Determine the [x, y] coordinate at the center of the cell enclosing the given text.  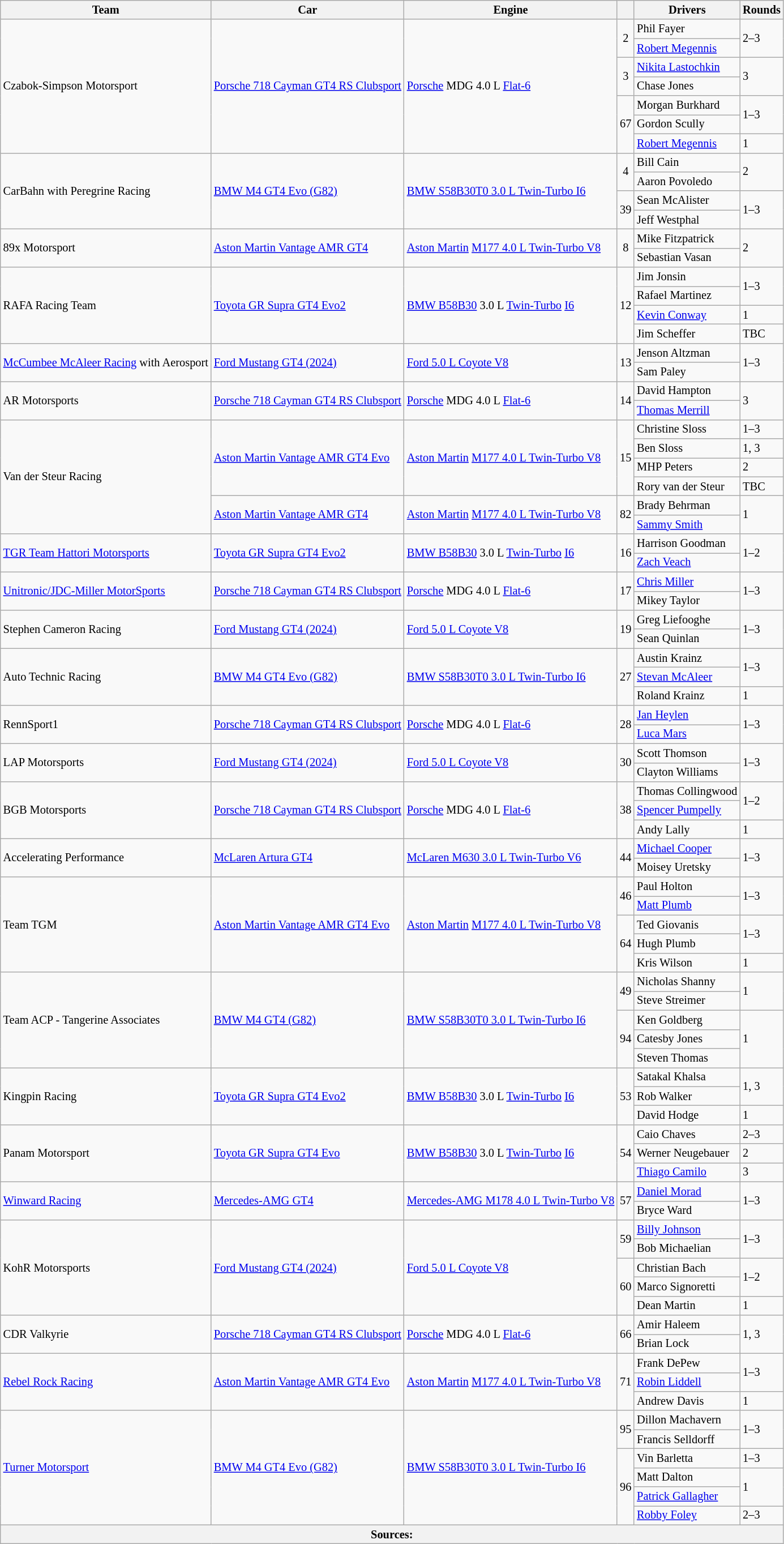
MHP Peters [687, 467]
96 [626, 1487]
Sources: [392, 1534]
95 [626, 1429]
Vin Barletta [687, 1458]
Jeff Westphal [687, 220]
39 [626, 209]
Auto Technic Racing [106, 677]
57 [626, 1200]
Luca Mars [687, 734]
49 [626, 991]
Rounds [762, 10]
Harrison Goodman [687, 544]
Steven Thomas [687, 1058]
Ken Goldberg [687, 1020]
Marco Signoretti [687, 1286]
Engine [511, 10]
Jim Jonsin [687, 277]
Brady Behrman [687, 505]
Steve Streimer [687, 1000]
15 [626, 457]
McCumbee McAleer Racing with Aerosport [106, 362]
McLaren Artura GT4 [308, 857]
Scott Thomson [687, 753]
Catesby Jones [687, 1039]
14 [626, 400]
64 [626, 943]
Caio Chaves [687, 1134]
94 [626, 1038]
Nicholas Shanny [687, 982]
60 [626, 1286]
Team [106, 10]
Spencer Pumpelly [687, 810]
Brian Lock [687, 1344]
David Hampton [687, 391]
Van der Steur Racing [106, 477]
54 [626, 1153]
Bryce Ward [687, 1211]
67 [626, 125]
17 [626, 591]
Ben Sloss [687, 448]
Frank DePew [687, 1363]
44 [626, 857]
Jim Scheffer [687, 333]
Jan Heylen [687, 715]
Andy Lally [687, 829]
McLaren M630 3.0 L Twin-Turbo V6 [511, 857]
Christine Sloss [687, 429]
LAP Motorsports [106, 762]
13 [626, 362]
Team ACP - Tangerine Associates [106, 1020]
Morgan Burkhard [687, 105]
66 [626, 1334]
Car [308, 10]
Andrew Davis [687, 1401]
Team TGM [106, 925]
Zach Veach [687, 562]
Nikita Lastochkin [687, 67]
Clayton Williams [687, 772]
53 [626, 1096]
Moisey Uretsky [687, 867]
Sebastian Vasan [687, 258]
Winward Racing [106, 1200]
Werner Neugebauer [687, 1153]
Dean Martin [687, 1306]
TGR Team Hattori Motorsports [106, 553]
Rob Walker [687, 1096]
Matt Dalton [687, 1477]
Toyota GR Supra GT4 Evo [308, 1153]
Phil Fayer [687, 29]
46 [626, 896]
Sean Quinlan [687, 639]
Bill Cain [687, 162]
4 [626, 172]
Accelerating Performance [106, 857]
CDR Valkyrie [106, 1334]
Matt Plumb [687, 905]
16 [626, 553]
8 [626, 248]
Gordon Scully [687, 124]
KohR Motorsports [106, 1267]
Stevan McAleer [687, 677]
Robby Foley [687, 1515]
28 [626, 725]
Amir Haleem [687, 1325]
Mike Fitzpatrick [687, 238]
Kingpin Racing [106, 1096]
Czabok-Simpson Motorsport [106, 86]
Chris Miller [687, 581]
Kevin Conway [687, 315]
Stephen Cameron Racing [106, 628]
Unitronic/JDC-Miller MotorSports [106, 591]
Thomas Collingwood [687, 791]
Bob Michaelian [687, 1248]
59 [626, 1239]
12 [626, 306]
Turner Motorsport [106, 1468]
30 [626, 762]
Mikey Taylor [687, 601]
Francis Selldorff [687, 1439]
BGB Motorsports [106, 810]
Christian Bach [687, 1268]
Dillon Machavern [687, 1420]
Sean McAlister [687, 200]
Satakal Khalsa [687, 1077]
Roland Krainz [687, 696]
71 [626, 1382]
Rory van der Steur [687, 486]
Austin Krainz [687, 658]
Patrick Gallagher [687, 1496]
Mercedes-AMG GT4 [308, 1200]
Aaron Povoledo [687, 181]
Mercedes-AMG M178 4.0 L Twin-Turbo V8 [511, 1200]
Rafael Martinez [687, 296]
Kris Wilson [687, 963]
Drivers [687, 10]
Robin Liddell [687, 1382]
Rebel Rock Racing [106, 1382]
Sam Paley [687, 372]
82 [626, 514]
Paul Holton [687, 887]
Thomas Merrill [687, 410]
BMW M4 GT4 (G82) [308, 1020]
Chase Jones [687, 86]
AR Motorsports [106, 400]
David Hodge [687, 1115]
Hugh Plumb [687, 944]
RennSport1 [106, 725]
Panam Motorsport [106, 1153]
RAFA Racing Team [106, 306]
38 [626, 810]
CarBahn with Peregrine Racing [106, 191]
Greg Liefooghe [687, 619]
Ted Giovanis [687, 925]
Thiago Camilo [687, 1172]
Daniel Morad [687, 1191]
27 [626, 677]
Sammy Smith [687, 524]
19 [626, 628]
Michael Cooper [687, 848]
89x Motorsport [106, 248]
Jenson Altzman [687, 353]
Billy Johnson [687, 1229]
